Identify which cell holds the provided text, then report its [x, y] central coordinate. 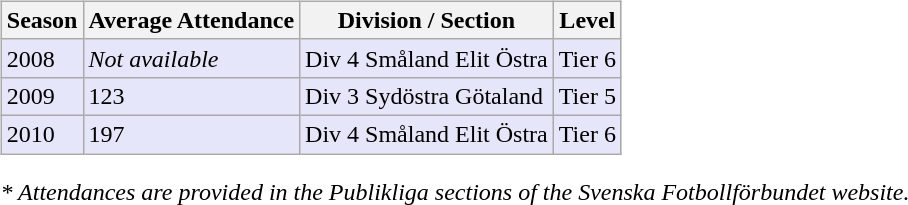
Level [587, 20]
Season [42, 20]
2009 [42, 96]
197 [192, 134]
2010 [42, 134]
2008 [42, 58]
Div 3 Sydöstra Götaland [427, 96]
123 [192, 96]
Tier 5 [587, 96]
Division / Section [427, 20]
Average Attendance [192, 20]
Not available [192, 58]
